For the text-containing cell, return its midpoint in (x, y) coordinate format. 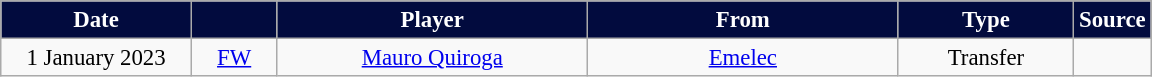
From (744, 20)
Mauro Quiroga (432, 58)
1 January 2023 (96, 58)
Player (432, 20)
Date (96, 20)
Transfer (986, 58)
Emelec (744, 58)
Source (1112, 20)
Type (986, 20)
FW (234, 58)
